Search for the cell housing the specified text and yield its [x, y] center coordinate. 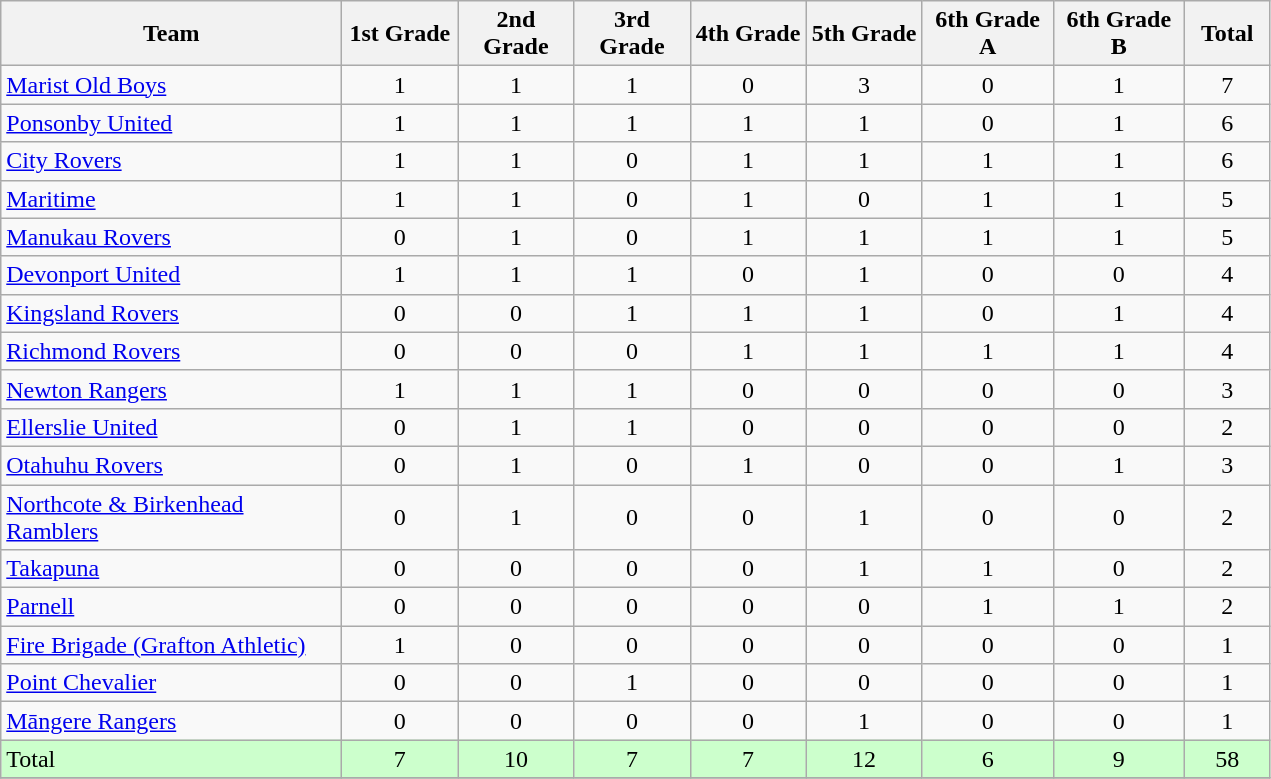
12 [864, 759]
City Rovers [172, 161]
Team [172, 34]
Takapuna [172, 569]
Marist Old Boys [172, 85]
58 [1227, 759]
Point Chevalier [172, 683]
Ellerslie United [172, 427]
2nd Grade [516, 34]
5th Grade [864, 34]
Kingsland Rovers [172, 313]
Maritime [172, 199]
9 [1118, 759]
Northcote & Birkenhead Ramblers [172, 516]
1st Grade [400, 34]
Newton Rangers [172, 389]
Devonport United [172, 275]
Otahuhu Rovers [172, 465]
Māngere Rangers [172, 721]
Fire Brigade (Grafton Athletic) [172, 645]
6th Grade A [988, 34]
10 [516, 759]
Richmond Rovers [172, 351]
Ponsonby United [172, 123]
Parnell [172, 607]
6th Grade B [1118, 34]
4th Grade [748, 34]
Manukau Rovers [172, 237]
3rd Grade [632, 34]
